Capture the cell that displays the provided text and extract its (x, y) central coordinate. 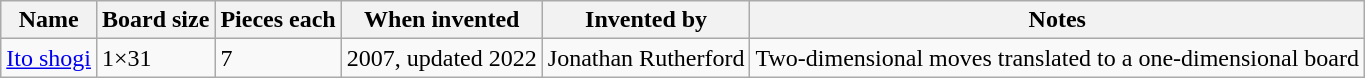
2007, updated 2022 (442, 58)
Notes (1058, 20)
Pieces each (278, 20)
When invented (442, 20)
Board size (155, 20)
Jonathan Rutherford (646, 58)
Name (49, 20)
Two-dimensional moves translated to a one-dimensional board (1058, 58)
1×31 (155, 58)
Invented by (646, 20)
Ito shogi (49, 58)
7 (278, 58)
